Search for the cell housing the specified text and yield its (X, Y) center coordinate. 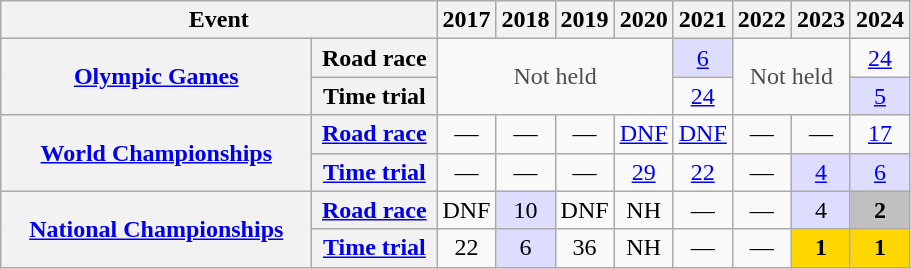
2024 (880, 20)
Event (219, 20)
5 (880, 96)
2022 (762, 20)
36 (584, 248)
2018 (526, 20)
17 (880, 134)
2021 (702, 20)
10 (526, 210)
2023 (820, 20)
National Championships (156, 229)
29 (644, 172)
World Championships (156, 153)
2017 (466, 20)
2 (880, 210)
2020 (644, 20)
Olympic Games (156, 77)
2019 (584, 20)
